Provide the [x, y] coordinate of the cell's center where the given text is located.  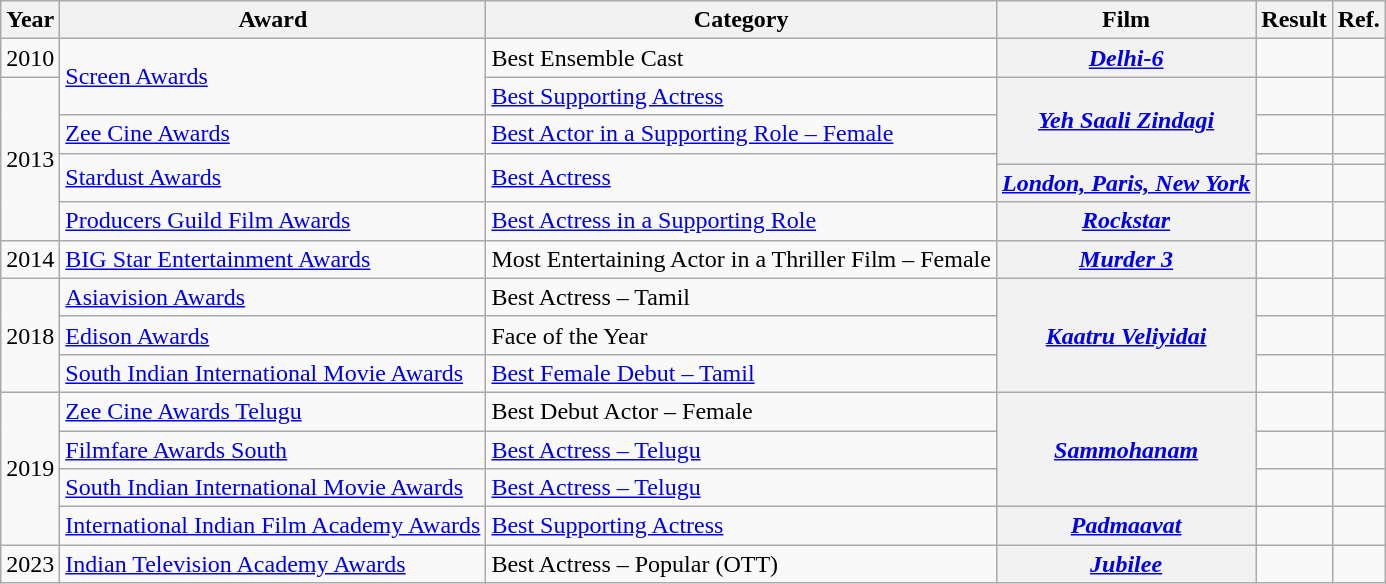
Award [273, 20]
Best Ensemble Cast [742, 58]
Rockstar [1126, 221]
Sammohanam [1126, 449]
2010 [30, 58]
2023 [30, 564]
2013 [30, 158]
Murder 3 [1126, 259]
Filmfare Awards South [273, 449]
Best Actress [742, 178]
Yeh Saali Zindagi [1126, 120]
Edison Awards [273, 335]
Stardust Awards [273, 178]
BIG Star Entertainment Awards [273, 259]
Screen Awards [273, 77]
Most Entertaining Actor in a Thriller Film – Female [742, 259]
2019 [30, 468]
Best Actress in a Supporting Role [742, 221]
Padmaavat [1126, 526]
London, Paris, New York [1126, 183]
Best Debut Actor – Female [742, 411]
Best Actor in a Supporting Role – Female [742, 134]
Jubilee [1126, 564]
Asiavision Awards [273, 297]
Result [1294, 20]
2018 [30, 335]
2014 [30, 259]
Year [30, 20]
Kaatru Veliyidai [1126, 335]
Ref. [1358, 20]
Best Female Debut – Tamil [742, 373]
Producers Guild Film Awards [273, 221]
Best Actress – Tamil [742, 297]
International Indian Film Academy Awards [273, 526]
Indian Television Academy Awards [273, 564]
Delhi-6 [1126, 58]
Zee Cine Awards [273, 134]
Category [742, 20]
Face of the Year [742, 335]
Zee Cine Awards Telugu [273, 411]
Best Actress – Popular (OTT) [742, 564]
Film [1126, 20]
